Search for the cell housing the specified text and yield its [x, y] center coordinate. 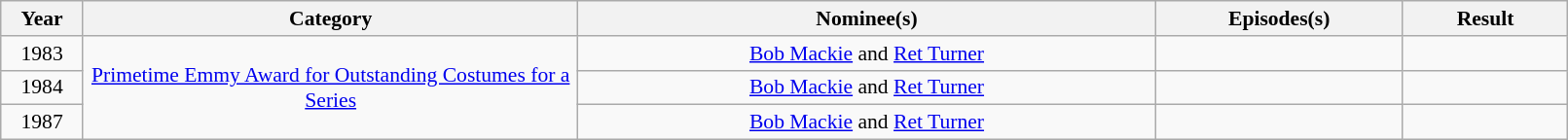
Primetime Emmy Award for Outstanding Costumes for a Series [330, 87]
1987 [43, 122]
Year [43, 18]
Result [1485, 18]
Nominee(s) [866, 18]
1983 [43, 53]
1984 [43, 87]
Category [330, 18]
Episodes(s) [1279, 18]
